Extract the [x, y] coordinate from the center of the cell holding the provided text.  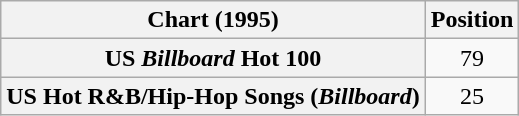
79 [472, 58]
US Billboard Hot 100 [213, 58]
US Hot R&B/Hip-Hop Songs (Billboard) [213, 96]
25 [472, 96]
Chart (1995) [213, 20]
Position [472, 20]
